Return (X, Y) of the center of cell containing provided text 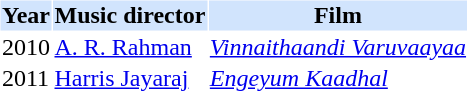
Music director (130, 15)
A. R. Rahman (130, 47)
Film (338, 15)
Year (26, 15)
2010 (26, 47)
Vinnaithaandi Varuvaayaa (338, 47)
